Provide the (x, y) coordinate of the cell's center where the given text is located.  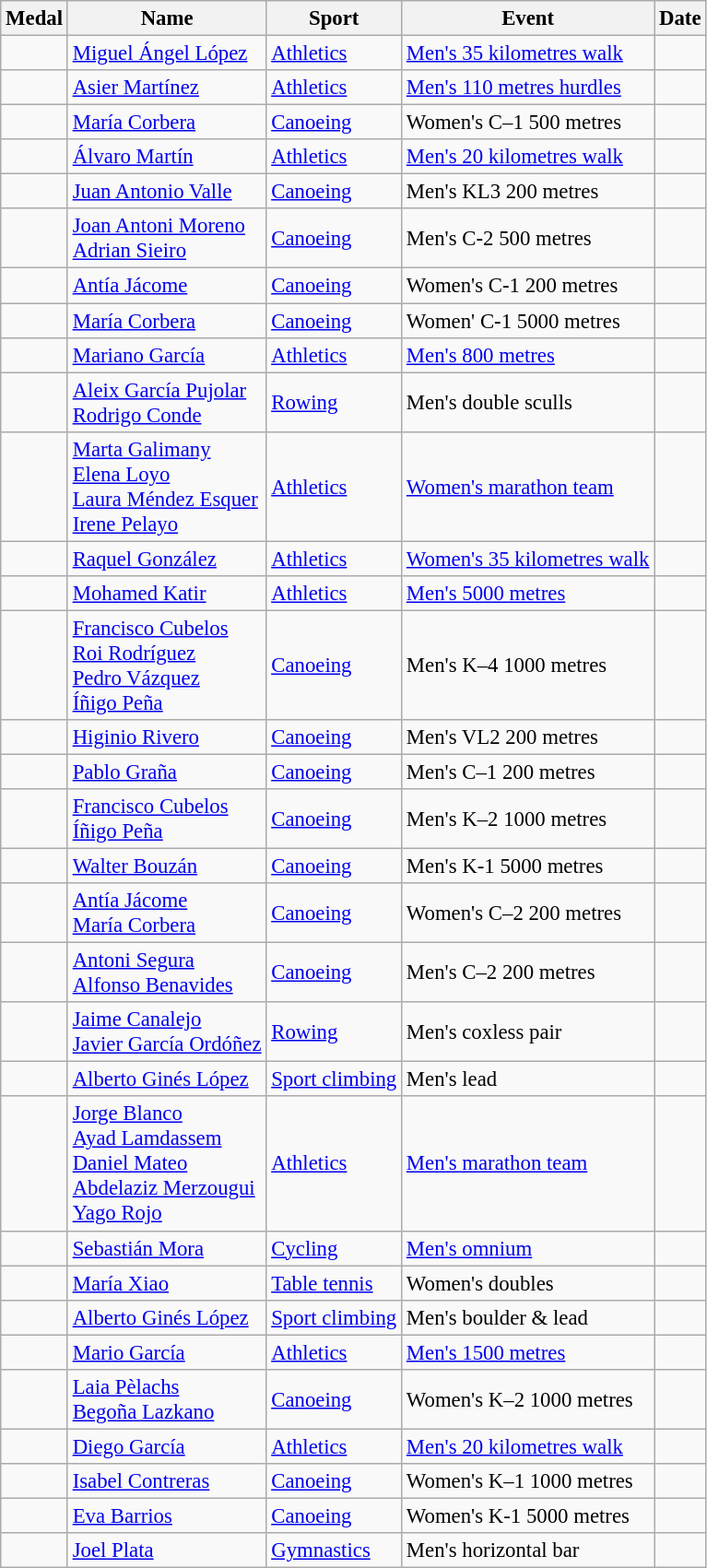
Raquel González (167, 559)
Men's 1500 metres (528, 1352)
Women's K-1 5000 metres (528, 1515)
Mario García (167, 1352)
Date (680, 18)
Men's boulder & lead (528, 1317)
Joan Antoni MorenoAdrian Sieiro (167, 238)
Men's C–1 200 metres (528, 772)
Men's K-1 5000 metres (528, 867)
Men's omnium (528, 1248)
Sport (334, 18)
Álvaro Martín (167, 157)
Women's K–2 1000 metres (528, 1399)
Diego García (167, 1446)
Jaime CanalejoJavier García Ordóñez (167, 1032)
Antoni SeguraAlfonso Benavides (167, 973)
Women's C–2 200 metres (528, 913)
Women's C-1 200 metres (528, 286)
Laia PèlachsBegoña Lazkano (167, 1399)
Women's 35 kilometres walk (528, 559)
Medal (35, 18)
Isabel Contreras (167, 1481)
Men's horizontal bar (528, 1550)
Francisco CubelosÍñigo Peña (167, 819)
Men's VL2 200 metres (528, 737)
Sebastián Mora (167, 1248)
Francisco CubelosRoi RodríguezPedro VázquezÍñigo Peña (167, 666)
Cycling (334, 1248)
Men's K–2 1000 metres (528, 819)
Juan Antonio Valle (167, 192)
Antía JácomeMaría Corbera (167, 913)
Women's doubles (528, 1283)
María Xiao (167, 1283)
Men's C-2 500 metres (528, 238)
Mohamed Katir (167, 594)
Walter Bouzán (167, 867)
Women's C–1 500 metres (528, 123)
Jorge BlancoAyad LamdassemDaniel MateoAbdelaziz MerzouguiYago Rojo (167, 1164)
Eva Barrios (167, 1515)
Name (167, 18)
Men's KL3 200 metres (528, 192)
Women's K–1 1000 metres (528, 1481)
Miguel Ángel López (167, 53)
Men's lead (528, 1079)
Men's 110 metres hurdles (528, 88)
Men's C–2 200 metres (528, 973)
Men's coxless pair (528, 1032)
Men's marathon team (528, 1164)
Aleix García PujolarRodrigo Conde (167, 402)
Men's 35 kilometres walk (528, 53)
Table tennis (334, 1283)
Event (528, 18)
Men's K–4 1000 metres (528, 666)
Higinio Rivero (167, 737)
Joel Plata (167, 1550)
Women' C-1 5000 metres (528, 321)
Pablo Graña (167, 772)
Marta GalimanyElena LoyoLaura Méndez Esquer Irene Pelayo (167, 487)
Women's marathon team (528, 487)
Men's 5000 metres (528, 594)
Gymnastics (334, 1550)
Asier Martínez (167, 88)
Antía Jácome (167, 286)
Men's 800 metres (528, 355)
Men's double sculls (528, 402)
Mariano García (167, 355)
